Find where the given text appears and provide that cell's center as [X, Y] coordinate. 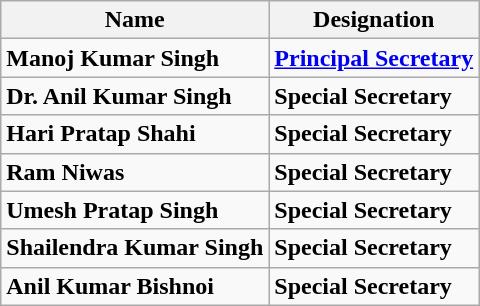
Ram Niwas [135, 172]
Designation [374, 20]
Name [135, 20]
Umesh Pratap Singh [135, 210]
Dr. Anil Kumar Singh [135, 96]
Hari Pratap Shahi [135, 134]
Principal Secretary [374, 58]
Anil Kumar Bishnoi [135, 286]
Manoj Kumar Singh [135, 58]
Shailendra Kumar Singh [135, 248]
